Pinpoint the cell where the given text exists, returning its [X, Y] midpoint coordinate. 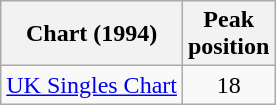
UK Singles Chart [92, 85]
Chart (1994) [92, 34]
18 [228, 85]
Peakposition [228, 34]
